Return (x, y) of the center of cell containing provided text 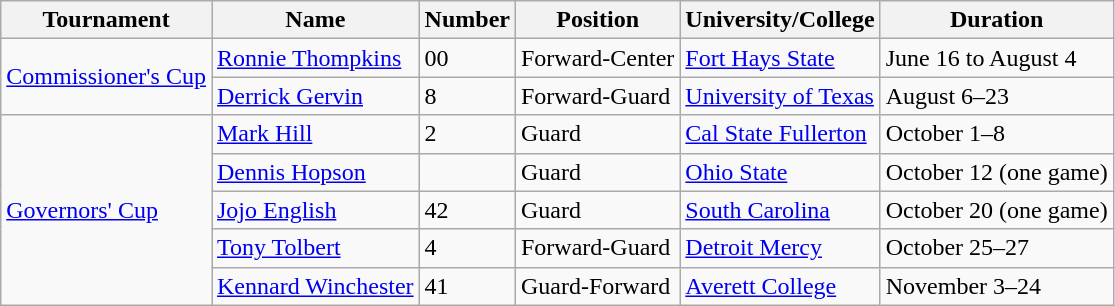
41 (467, 286)
8 (467, 96)
Ohio State (780, 172)
Cal State Fullerton (780, 134)
Position (597, 20)
Name (316, 20)
University/College (780, 20)
Dennis Hopson (316, 172)
South Carolina (780, 210)
Tournament (106, 20)
August 6–23 (996, 96)
00 (467, 58)
University of Texas (780, 96)
Detroit Mercy (780, 248)
Fort Hays State (780, 58)
Duration (996, 20)
October 20 (one game) (996, 210)
Mark Hill (316, 134)
October 12 (one game) (996, 172)
Jojo English (316, 210)
Governors' Cup (106, 210)
June 16 to August 4 (996, 58)
42 (467, 210)
Derrick Gervin (316, 96)
Averett College (780, 286)
Tony Tolbert (316, 248)
October 1–8 (996, 134)
Number (467, 20)
October 25–27 (996, 248)
Kennard Winchester (316, 286)
Commissioner's Cup (106, 77)
November 3–24 (996, 286)
Ronnie Thompkins (316, 58)
Guard-Forward (597, 286)
4 (467, 248)
2 (467, 134)
Forward-Center (597, 58)
